Return (x, y) of the center of cell containing provided text 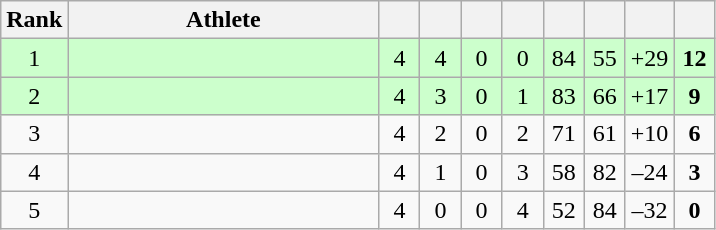
12 (694, 58)
6 (694, 134)
52 (564, 210)
61 (604, 134)
9 (694, 96)
83 (564, 96)
Rank (34, 20)
71 (564, 134)
Athlete (224, 20)
+29 (650, 58)
5 (34, 210)
55 (604, 58)
66 (604, 96)
58 (564, 172)
–24 (650, 172)
+17 (650, 96)
–32 (650, 210)
82 (604, 172)
+10 (650, 134)
